For the text-containing cell, return its midpoint in [x, y] coordinate format. 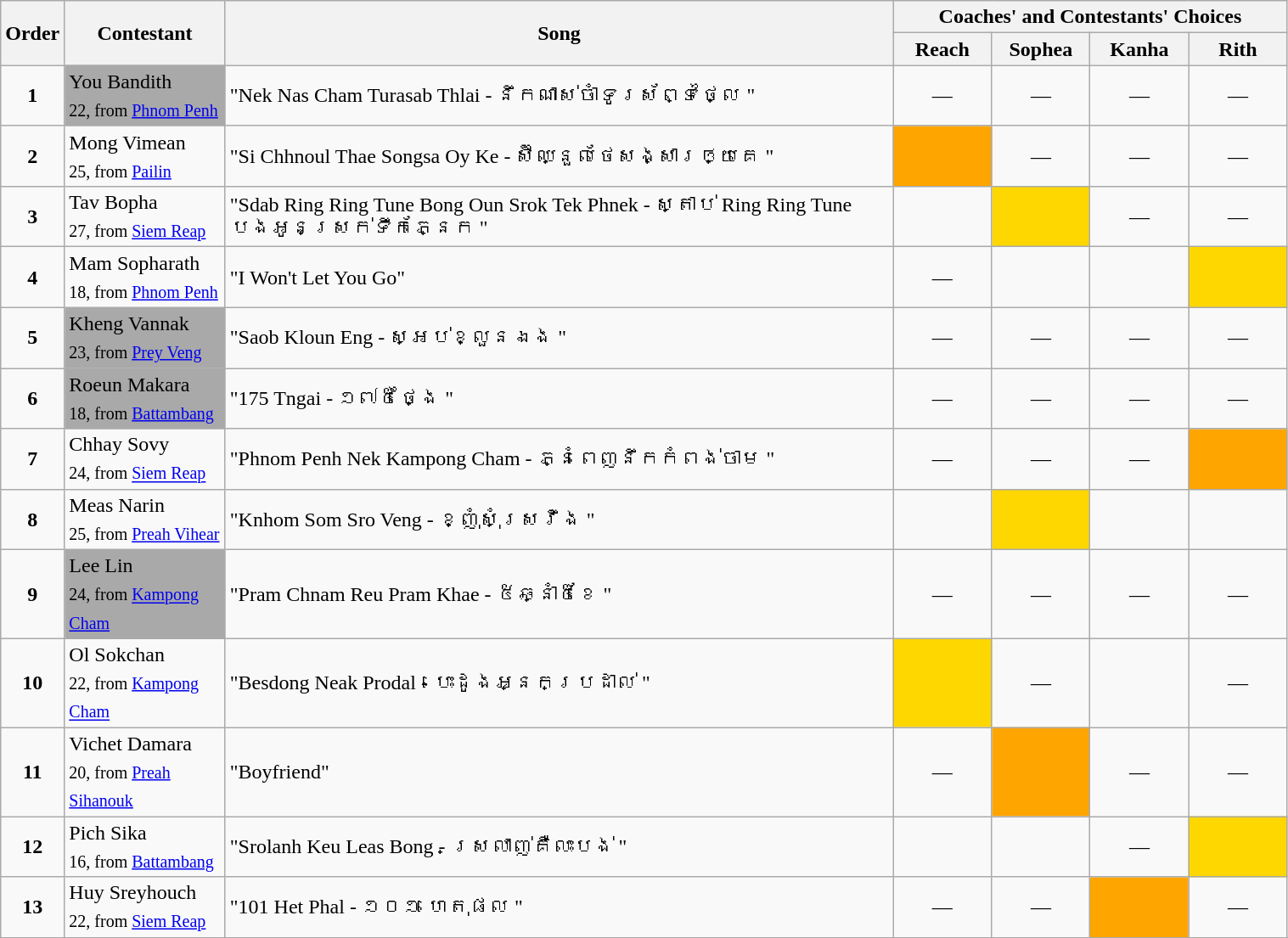
7 [32, 458]
Contestant [144, 33]
"Boyfriend" [559, 772]
Mam Sopharath18, from Phnom Penh [144, 277]
"101 Het Phal - ១០១ ហេតុផល " [559, 907]
Vichet Damara20, from Preah Sihanouk [144, 772]
Reach [942, 49]
10 [32, 682]
"Pram Chnam Reu Pram Khae - ៥ឆ្នាំ៥ខែ " [559, 594]
11 [32, 772]
"I Won't Let You Go" [559, 277]
Song [559, 33]
12 [32, 847]
Sophea [1041, 49]
Tav Bopha27, from Siem Reap [144, 217]
8 [32, 520]
"Srolanh Keu Leas Bong - ស្រលាញ់គឺលះបង់ " [559, 847]
2 [32, 156]
1 [32, 95]
Kanha [1139, 49]
"175 Tngai - ១៧៥ថ្ងៃ " [559, 399]
3 [32, 217]
Roeun Makara18, from Battambang [144, 399]
Huy Sreyhouch22, from Siem Reap [144, 907]
Pich Sika16, from Battambang [144, 847]
Chhay Sovy24, from Siem Reap [144, 458]
Lee Lin24, from Kampong Cham [144, 594]
5 [32, 338]
Rith [1238, 49]
"Saob Kloun Eng - ស្អប់ខ្លួនឯង " [559, 338]
"Sdab Ring Ring Tune Bong Oun Srok Tek Phnek - ស្តាប់ Ring Ring Tune បងអូនស្រក់ទឹកភ្នែក " [559, 217]
13 [32, 907]
9 [32, 594]
"Nek Nas Cham Turasab Thlai - នឹកណាស់ចាំទូរស័ព្ទថ្លៃ " [559, 95]
Ol Sokchan22, from Kampong Cham [144, 682]
Kheng Vannak23, from Prey Veng [144, 338]
"Besdong Neak Prodal - បេះដូងអ្នកប្រដាល់ " [559, 682]
6 [32, 399]
You Bandith22, from Phnom Penh [144, 95]
"Phnom Penh Nek Kampong Cham - ភ្នំពេញនឹកកំពង់ចាម " [559, 458]
Mong Vimean25, from Pailin [144, 156]
"Knhom Som Sro Veng - ខ្ញុំសុំស្រវឹង " [559, 520]
Order [32, 33]
"Si Chhnoul Thae Songsa Oy Ke - ស៊ីឈ្នួលថែសង្សារឲ្យគេ " [559, 156]
Meas Narin25, from Preah Vihear [144, 520]
Coaches' and Contestants' Choices [1090, 17]
4 [32, 277]
